Identify which cell holds the provided text, then report its (X, Y) central coordinate. 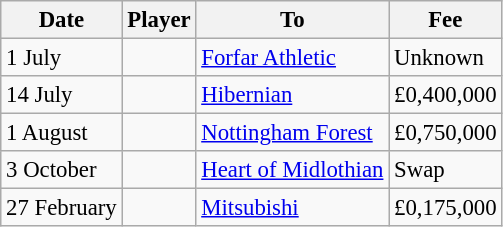
£0,400,000 (446, 95)
Heart of Midlothian (292, 170)
3 October (62, 170)
Swap (446, 170)
Date (62, 20)
£0,175,000 (446, 208)
Unknown (446, 58)
Fee (446, 20)
To (292, 20)
Forfar Athletic (292, 58)
Hibernian (292, 95)
Nottingham Forest (292, 133)
£0,750,000 (446, 133)
1 July (62, 58)
Mitsubishi (292, 208)
Player (159, 20)
1 August (62, 133)
27 February (62, 208)
14 July (62, 95)
